Locate the cell with the specified text and output its (X, Y) center coordinate. 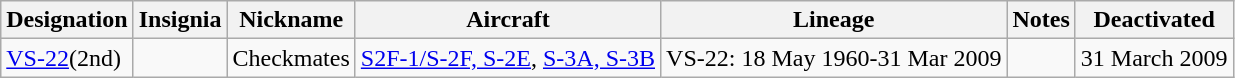
Notes (1041, 20)
Checkmates (291, 58)
S2F-1/S-2F, S-2E, S-3A, S-3B (508, 58)
Deactivated (1154, 20)
VS-22(2nd) (67, 58)
Aircraft (508, 20)
Lineage (834, 20)
Nickname (291, 20)
Designation (67, 20)
Insignia (180, 20)
31 March 2009 (1154, 58)
VS-22: 18 May 1960-31 Mar 2009 (834, 58)
